Pinpoint the cell where the given text exists, returning its [X, Y] midpoint coordinate. 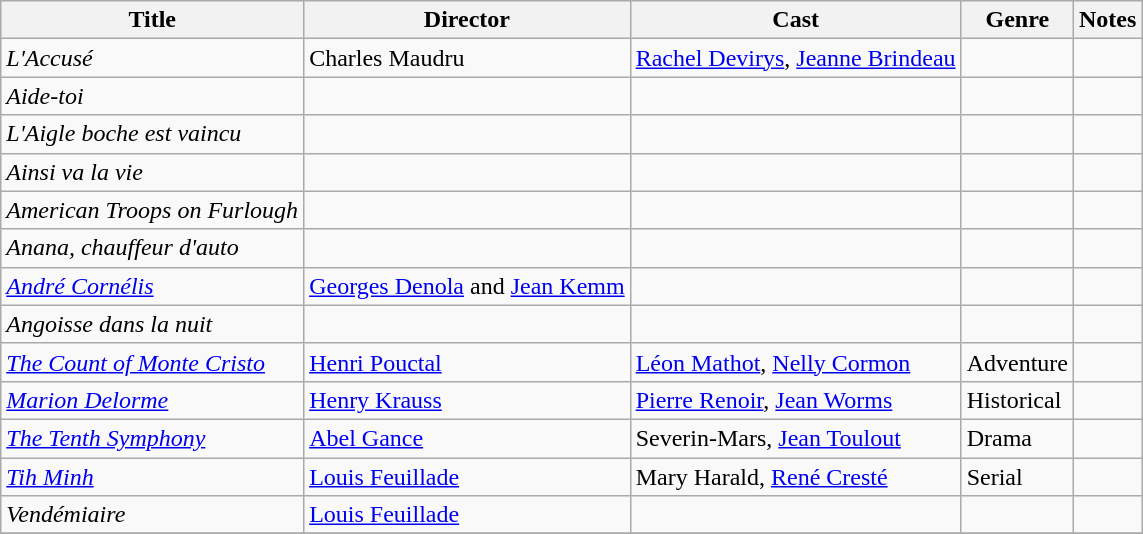
Charles Maudru [468, 58]
The Tenth Symphony [152, 438]
Drama [1017, 438]
Aide-toi [152, 96]
Genre [1017, 20]
Cast [796, 20]
Notes [1107, 20]
Mary Harald, René Cresté [796, 477]
Henri Pouctal [468, 362]
Abel Gance [468, 438]
Severin-Mars, Jean Toulout [796, 438]
Vendémiaire [152, 515]
Tih Minh [152, 477]
Rachel Devirys, Jeanne Brindeau [796, 58]
Henry Krauss [468, 400]
Adventure [1017, 362]
Pierre Renoir, Jean Worms [796, 400]
Angoisse dans la nuit [152, 324]
Director [468, 20]
L'Aigle boche est vaincu [152, 134]
L'Accusé [152, 58]
Ainsi va la vie [152, 172]
Anana, chauffeur d'auto [152, 248]
Serial [1017, 477]
Georges Denola and Jean Kemm [468, 286]
André Cornélis [152, 286]
Léon Mathot, Nelly Cormon [796, 362]
Marion Delorme [152, 400]
Historical [1017, 400]
The Count of Monte Cristo [152, 362]
Title [152, 20]
American Troops on Furlough [152, 210]
